Extract the [x, y] coordinate from the center of the cell holding the provided text.  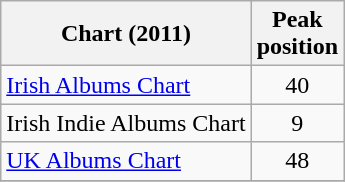
Irish Albums Chart [126, 85]
Peakposition [297, 34]
9 [297, 123]
Irish Indie Albums Chart [126, 123]
Chart (2011) [126, 34]
48 [297, 161]
UK Albums Chart [126, 161]
40 [297, 85]
